Detect which cell encompasses the target text, then output its [X, Y] center coordinate. 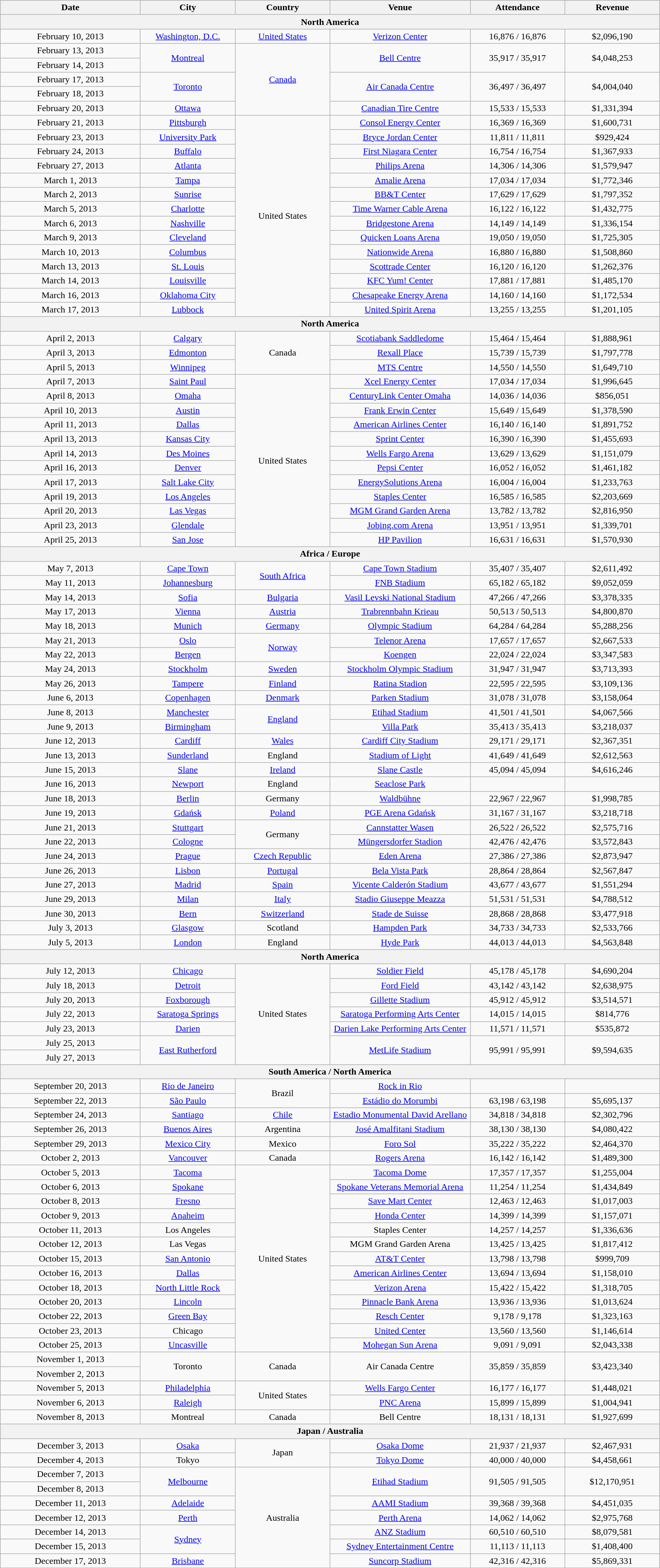
Columbus [188, 252]
Spain [282, 885]
Attendance [517, 8]
34,733 / 34,733 [517, 928]
North Little Rock [188, 1287]
Norway [282, 648]
June 15, 2013 [70, 770]
June 19, 2013 [70, 813]
31,167 / 31,167 [517, 813]
16,390 / 16,390 [517, 439]
14,062 / 14,062 [517, 1517]
Mexico City [188, 1144]
45,178 / 45,178 [517, 971]
Omaha [188, 396]
12,463 / 12,463 [517, 1201]
13,782 / 13,782 [517, 511]
$3,713,393 [612, 669]
$4,451,035 [612, 1503]
October 2, 2013 [70, 1158]
$3,572,843 [612, 841]
Parken Stadium [400, 698]
$4,048,253 [612, 58]
Rogers Arena [400, 1158]
$12,170,951 [612, 1481]
$3,158,064 [612, 698]
$814,776 [612, 1014]
April 2, 2013 [70, 338]
$2,043,338 [612, 1345]
City [188, 8]
$1,996,645 [612, 381]
15,649 / 15,649 [517, 410]
June 22, 2013 [70, 841]
Sunrise [188, 195]
Sweden [282, 669]
April 25, 2013 [70, 540]
$9,052,059 [612, 583]
April 16, 2013 [70, 468]
PGE Arena Gdańsk [400, 813]
Copenhagen [188, 698]
11,811 / 11,811 [517, 137]
Vancouver [188, 1158]
MTS Centre [400, 367]
November 6, 2013 [70, 1403]
Berlin [188, 798]
October 9, 2013 [70, 1215]
Sydney Entertainment Centre [400, 1546]
Xcel Energy Center [400, 381]
$4,788,512 [612, 899]
34,818 / 34,818 [517, 1115]
June 18, 2013 [70, 798]
Fresno [188, 1201]
July 5, 2013 [70, 942]
March 2, 2013 [70, 195]
February 21, 2013 [70, 122]
$1,172,534 [612, 295]
March 5, 2013 [70, 209]
45,912 / 45,912 [517, 1000]
September 20, 2013 [70, 1086]
Sprint Center [400, 439]
14,257 / 14,257 [517, 1230]
Cape Town Stadium [400, 568]
$1,891,752 [612, 425]
15,533 / 15,533 [517, 108]
Darien [188, 1028]
March 9, 2013 [70, 238]
Sydney [188, 1539]
Müngersdorfer Stadion [400, 841]
16,140 / 16,140 [517, 425]
Johannesburg [188, 583]
Spokane Veterans Memorial Arena [400, 1187]
AT&T Center [400, 1259]
PNC Arena [400, 1403]
Denver [188, 468]
Des Moines [188, 453]
Cardiff City Stadium [400, 741]
Scotland [282, 928]
May 18, 2013 [70, 626]
United Spirit Arena [400, 309]
Brisbane [188, 1561]
$1,448,021 [612, 1388]
$4,616,246 [612, 770]
$1,888,961 [612, 338]
Australia [282, 1517]
$2,533,766 [612, 928]
Adelaide [188, 1503]
$1,146,614 [612, 1330]
$1,725,305 [612, 238]
Austin [188, 410]
Honda Center [400, 1215]
Quicken Loans Arena [400, 238]
$2,302,796 [612, 1115]
45,094 / 45,094 [517, 770]
April 8, 2013 [70, 396]
Melbourne [188, 1481]
Tacoma [188, 1172]
November 1, 2013 [70, 1359]
June 16, 2013 [70, 784]
91,505 / 91,505 [517, 1481]
MetLife Stadium [400, 1050]
Nationwide Arena [400, 252]
July 27, 2013 [70, 1057]
$1,331,394 [612, 108]
Save Mart Center [400, 1201]
Cape Town [188, 568]
June 21, 2013 [70, 827]
October 8, 2013 [70, 1201]
Washington, D.C. [188, 36]
$1,262,376 [612, 266]
April 23, 2013 [70, 525]
May 11, 2013 [70, 583]
35,222 / 35,222 [517, 1144]
Tokyo [188, 1460]
Verizon Center [400, 36]
Venue [400, 8]
Wells Fargo Arena [400, 453]
José Amalfitani Stadium [400, 1129]
San Antonio [188, 1259]
Bergen [188, 655]
June 13, 2013 [70, 755]
AAMI Stadium [400, 1503]
November 2, 2013 [70, 1374]
$3,514,571 [612, 1000]
Osaka Dome [400, 1446]
Oklahoma City [188, 295]
60,510 / 60,510 [517, 1532]
14,160 / 14,160 [517, 295]
42,316 / 42,316 [517, 1561]
CenturyLink Center Omaha [400, 396]
July 3, 2013 [70, 928]
Newport [188, 784]
February 27, 2013 [70, 165]
$5,695,137 [612, 1101]
Olympic Stadium [400, 626]
Gdańsk [188, 813]
April 19, 2013 [70, 496]
Raleigh [188, 1403]
Ottawa [188, 108]
EnergySolutions Arena [400, 482]
$3,109,136 [612, 683]
16,052 / 16,052 [517, 468]
16,122 / 16,122 [517, 209]
16,142 / 16,142 [517, 1158]
Finland [282, 683]
Argentina [282, 1129]
February 13, 2013 [70, 51]
ANZ Stadium [400, 1532]
Jobing.com Arena [400, 525]
17,881 / 17,881 [517, 281]
$1,508,860 [612, 252]
Chesapeake Energy Arena [400, 295]
June 29, 2013 [70, 899]
28,868 / 28,868 [517, 914]
$1,017,003 [612, 1201]
$3,477,918 [612, 914]
East Rutherford [188, 1050]
Trabrennbahn Krieau [400, 611]
Austria [282, 611]
19,050 / 19,050 [517, 238]
13,425 / 13,425 [517, 1244]
March 13, 2013 [70, 266]
$1,485,170 [612, 281]
$1,797,352 [612, 195]
$1,378,590 [612, 410]
Ireland [282, 770]
40,000 / 40,000 [517, 1460]
Green Bay [188, 1316]
Darien Lake Performing Arts Center [400, 1028]
Stockholm Olympic Stadium [400, 669]
Vienna [188, 611]
Bela Vista Park [400, 870]
$2,203,669 [612, 496]
14,399 / 14,399 [517, 1215]
Atlanta [188, 165]
Wales [282, 741]
$5,288,256 [612, 626]
$1,461,182 [612, 468]
Tokyo Dome [400, 1460]
44,013 / 44,013 [517, 942]
14,036 / 14,036 [517, 396]
$1,434,849 [612, 1187]
Mexico [282, 1144]
14,149 / 14,149 [517, 223]
Japan / Australia [330, 1431]
$1,579,947 [612, 165]
Villa Park [400, 727]
Cannstatter Wasen [400, 827]
$856,051 [612, 396]
14,306 / 14,306 [517, 165]
22,595 / 22,595 [517, 683]
13,560 / 13,560 [517, 1330]
Hyde Park [400, 942]
$1,408,400 [612, 1546]
Prague [188, 856]
Scottrade Center [400, 266]
March 10, 2013 [70, 252]
$2,638,975 [612, 985]
$3,378,335 [612, 597]
University Park [188, 137]
13,951 / 13,951 [517, 525]
Kansas City [188, 439]
$5,869,331 [612, 1561]
14,015 / 14,015 [517, 1014]
Scotiabank Saddledome [400, 338]
14,550 / 14,550 [517, 367]
$1,339,701 [612, 525]
Manchester [188, 712]
July 18, 2013 [70, 985]
39,368 / 39,368 [517, 1503]
Calgary [188, 338]
Vasil Levski National Stadium [400, 597]
$1,336,154 [612, 223]
July 23, 2013 [70, 1028]
May 24, 2013 [70, 669]
13,255 / 13,255 [517, 309]
London [188, 942]
$999,709 [612, 1259]
Cleveland [188, 238]
Vicente Calderón Stadium [400, 885]
April 5, 2013 [70, 367]
May 7, 2013 [70, 568]
Bulgaria [282, 597]
April 10, 2013 [70, 410]
$2,612,563 [612, 755]
June 30, 2013 [70, 914]
$2,873,947 [612, 856]
$1,367,933 [612, 151]
Stadio Giuseppe Meazza [400, 899]
Rio de Janeiro [188, 1086]
Hampden Park [400, 928]
Louisville [188, 281]
Japan [282, 1453]
35,917 / 35,917 [517, 58]
December 14, 2013 [70, 1532]
$2,575,716 [612, 827]
Salt Lake City [188, 482]
Osaka [188, 1446]
29,171 / 29,171 [517, 741]
35,859 / 35,859 [517, 1367]
Nashville [188, 223]
December 15, 2013 [70, 1546]
June 8, 2013 [70, 712]
Rexall Place [400, 353]
Edmonton [188, 353]
December 11, 2013 [70, 1503]
June 6, 2013 [70, 698]
July 25, 2013 [70, 1043]
June 12, 2013 [70, 741]
16,120 / 16,120 [517, 266]
47,266 / 47,266 [517, 597]
December 4, 2013 [70, 1460]
Buenos Aires [188, 1129]
Pittsburgh [188, 122]
Switzerland [282, 914]
September 29, 2013 [70, 1144]
$4,800,870 [612, 611]
$1,013,624 [612, 1302]
July 20, 2013 [70, 1000]
$1,233,763 [612, 482]
$929,424 [612, 137]
Slane Castle [400, 770]
May 22, 2013 [70, 655]
Sunderland [188, 755]
Cologne [188, 841]
28,864 / 28,864 [517, 870]
Soldier Field [400, 971]
Sofia [188, 597]
February 17, 2013 [70, 79]
Slane [188, 770]
$2,611,492 [612, 568]
$1,201,105 [612, 309]
Czech Republic [282, 856]
13,694 / 13,694 [517, 1273]
Charlotte [188, 209]
June 27, 2013 [70, 885]
$1,157,071 [612, 1215]
16,754 / 16,754 [517, 151]
16,177 / 16,177 [517, 1388]
Pepsi Center [400, 468]
Frank Erwin Center [400, 410]
15,464 / 15,464 [517, 338]
15,422 / 15,422 [517, 1287]
October 12, 2013 [70, 1244]
$2,467,931 [612, 1446]
$4,080,422 [612, 1129]
38,130 / 38,130 [517, 1129]
$3,218,037 [612, 727]
St. Louis [188, 266]
February 24, 2013 [70, 151]
41,501 / 41,501 [517, 712]
42,476 / 42,476 [517, 841]
65,182 / 65,182 [517, 583]
Winnipeg [188, 367]
18,131 / 18,131 [517, 1417]
$1,998,785 [612, 798]
$1,158,010 [612, 1273]
Telenor Arena [400, 640]
9,091 / 9,091 [517, 1345]
50,513 / 50,513 [517, 611]
11,254 / 11,254 [517, 1187]
35,407 / 35,407 [517, 568]
$2,096,190 [612, 36]
Mohegan Sun Arena [400, 1345]
$1,772,346 [612, 180]
Country [282, 8]
March 16, 2013 [70, 295]
$9,594,635 [612, 1050]
13,936 / 13,936 [517, 1302]
Perth [188, 1517]
Glendale [188, 525]
Munich [188, 626]
BB&T Center [400, 195]
Revenue [612, 8]
95,991 / 95,991 [517, 1050]
Poland [282, 813]
São Paulo [188, 1101]
16,004 / 16,004 [517, 482]
September 26, 2013 [70, 1129]
Buffalo [188, 151]
April 3, 2013 [70, 353]
Stadium of Light [400, 755]
$4,690,204 [612, 971]
Bridgestone Arena [400, 223]
May 14, 2013 [70, 597]
September 24, 2013 [70, 1115]
$4,067,566 [612, 712]
Philadelphia [188, 1388]
$8,079,581 [612, 1532]
First Niagara Center [400, 151]
22,967 / 22,967 [517, 798]
Foxborough [188, 1000]
16,631 / 16,631 [517, 540]
Birmingham [188, 727]
35,413 / 35,413 [517, 727]
41,649 / 41,649 [517, 755]
Brazil [282, 1093]
Glasgow [188, 928]
Amalie Arena [400, 180]
Cardiff [188, 741]
Ratina Stadion [400, 683]
Africa / Europe [330, 554]
November 8, 2013 [70, 1417]
Bryce Jordan Center [400, 137]
17,357 / 17,357 [517, 1172]
March 1, 2013 [70, 180]
Saint Paul [188, 381]
Estádio do Morumbi [400, 1101]
43,677 / 43,677 [517, 885]
October 22, 2013 [70, 1316]
$1,336,636 [612, 1230]
South Africa [282, 575]
21,937 / 21,937 [517, 1446]
Italy [282, 899]
Eden Arena [400, 856]
Estadio Monumental David Arellano [400, 1115]
$1,489,300 [612, 1158]
13,629 / 13,629 [517, 453]
$1,817,412 [612, 1244]
May 21, 2013 [70, 640]
December 8, 2013 [70, 1489]
16,369 / 16,369 [517, 122]
$1,927,699 [612, 1417]
$2,667,533 [612, 640]
December 12, 2013 [70, 1517]
Anaheim [188, 1215]
March 6, 2013 [70, 223]
May 26, 2013 [70, 683]
December 7, 2013 [70, 1474]
April 7, 2013 [70, 381]
43,142 / 43,142 [517, 985]
Time Warner Cable Arena [400, 209]
$4,563,848 [612, 942]
Oslo [188, 640]
$1,318,705 [612, 1287]
11,571 / 11,571 [517, 1028]
31,947 / 31,947 [517, 669]
KFC Yum! Center [400, 281]
$1,455,693 [612, 439]
Stuttgart [188, 827]
March 17, 2013 [70, 309]
October 23, 2013 [70, 1330]
$1,649,710 [612, 367]
$1,797,778 [612, 353]
11,113 / 11,113 [517, 1546]
October 6, 2013 [70, 1187]
27,386 / 27,386 [517, 856]
September 22, 2013 [70, 1101]
March 14, 2013 [70, 281]
Ford Field [400, 985]
Tampere [188, 683]
June 9, 2013 [70, 727]
June 24, 2013 [70, 856]
February 10, 2013 [70, 36]
9,178 / 9,178 [517, 1316]
HP Pavilion [400, 540]
Gillette Stadium [400, 1000]
$1,255,004 [612, 1172]
Milan [188, 899]
Philips Arena [400, 165]
16,876 / 16,876 [517, 36]
Consol Energy Center [400, 122]
$1,432,775 [612, 209]
July 12, 2013 [70, 971]
December 3, 2013 [70, 1446]
Lincoln [188, 1302]
United Center [400, 1330]
October 11, 2013 [70, 1230]
17,657 / 17,657 [517, 640]
February 20, 2013 [70, 108]
Koengen [400, 655]
Foro Sol [400, 1144]
South America / North America [330, 1072]
February 14, 2013 [70, 65]
Suncorp Stadium [400, 1561]
Rock in Rio [400, 1086]
Date [70, 8]
Madrid [188, 885]
April 13, 2013 [70, 439]
July 22, 2013 [70, 1014]
$1,004,941 [612, 1403]
Perth Arena [400, 1517]
October 25, 2013 [70, 1345]
$2,975,768 [612, 1517]
$2,567,847 [612, 870]
$2,816,950 [612, 511]
16,585 / 16,585 [517, 496]
October 5, 2013 [70, 1172]
Chile [282, 1115]
13,798 / 13,798 [517, 1259]
Tampa [188, 180]
October 20, 2013 [70, 1302]
26,522 / 26,522 [517, 827]
36,497 / 36,497 [517, 87]
Tacoma Dome [400, 1172]
Seaclose Park [400, 784]
Portugal [282, 870]
Uncasville [188, 1345]
December 17, 2013 [70, 1561]
Verizon Arena [400, 1287]
$1,551,294 [612, 885]
April 14, 2013 [70, 453]
17,629 / 17,629 [517, 195]
Santiago [188, 1115]
15,899 / 15,899 [517, 1403]
February 23, 2013 [70, 137]
Denmark [282, 698]
April 17, 2013 [70, 482]
FNB Stadium [400, 583]
June 26, 2013 [70, 870]
64,284 / 64,284 [517, 626]
$535,872 [612, 1028]
May 17, 2013 [70, 611]
April 20, 2013 [70, 511]
51,531 / 51,531 [517, 899]
Detroit [188, 985]
San Jose [188, 540]
Saratoga Springs [188, 1014]
Lisbon [188, 870]
Saratoga Performing Arts Center [400, 1014]
$2,367,351 [612, 741]
63,198 / 63,198 [517, 1101]
Spokane [188, 1187]
$1,600,731 [612, 122]
$1,323,163 [612, 1316]
$3,423,340 [612, 1367]
Canadian Tire Centre [400, 108]
22,024 / 22,024 [517, 655]
Wells Fargo Center [400, 1388]
$3,347,583 [612, 655]
$2,464,370 [612, 1144]
Resch Center [400, 1316]
$4,004,040 [612, 87]
October 15, 2013 [70, 1259]
Stockholm [188, 669]
$1,151,079 [612, 453]
October 16, 2013 [70, 1273]
February 18, 2013 [70, 94]
$1,570,930 [612, 540]
Waldbühne [400, 798]
$3,218,718 [612, 813]
31,078 / 31,078 [517, 698]
November 5, 2013 [70, 1388]
Bern [188, 914]
April 11, 2013 [70, 425]
16,880 / 16,880 [517, 252]
Pinnacle Bank Arena [400, 1302]
October 18, 2013 [70, 1287]
Stade de Suisse [400, 914]
15,739 / 15,739 [517, 353]
$4,458,661 [612, 1460]
Lubbock [188, 309]
